Determine the (X, Y) coordinate at the center of the cell enclosing the given text.  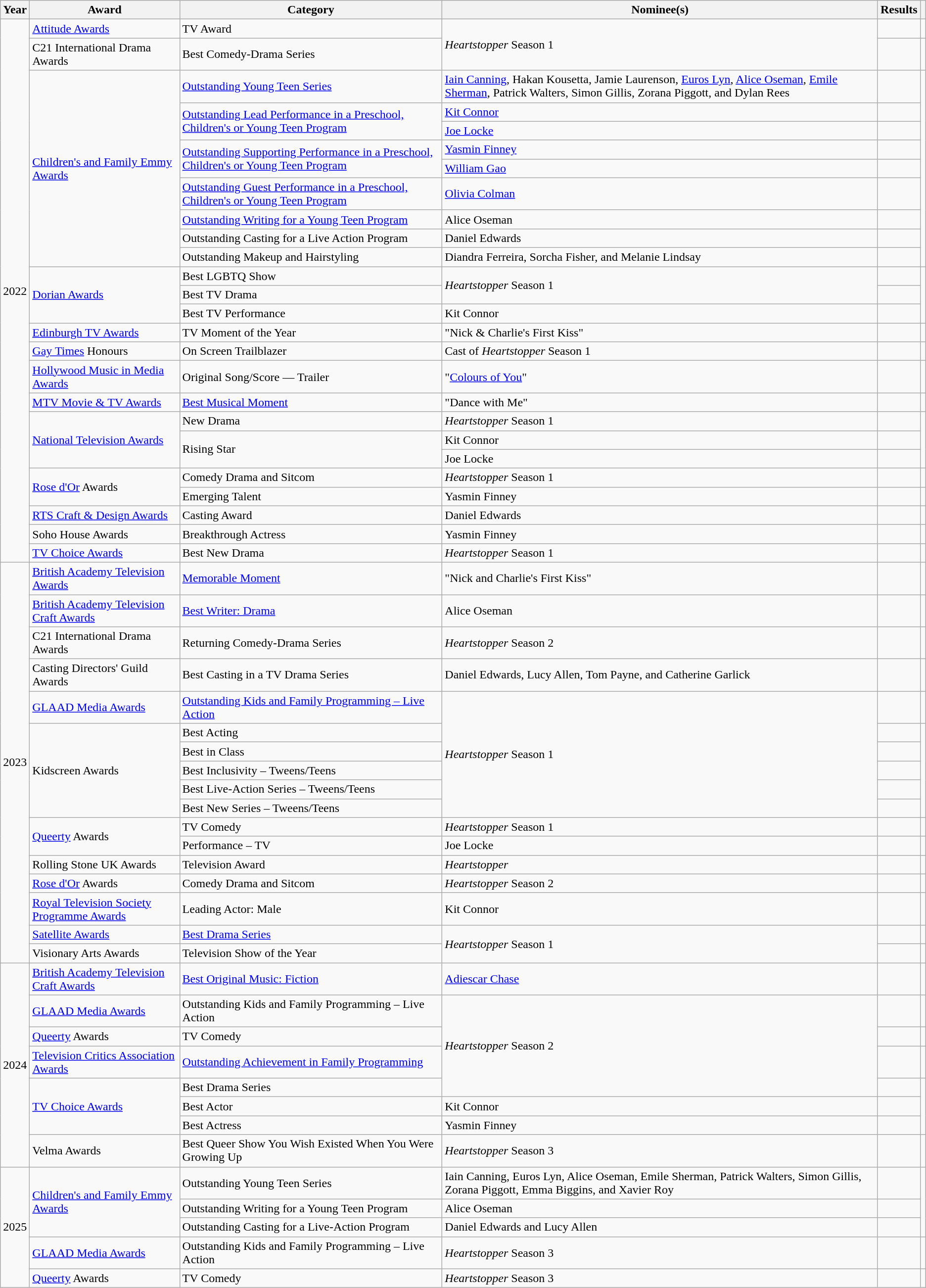
New Drama (311, 421)
Attitude Awards (105, 29)
Daniel Edwards and Lucy Allen (660, 1227)
Best Writer: Drama (311, 611)
Best Actress (311, 1125)
Best Queer Show You Wish Existed When You Were Growing Up (311, 1151)
Category (311, 10)
Adiescar Chase (660, 979)
Royal Television Society Programme Awards (105, 908)
Casting Award (311, 515)
Rolling Stone UK Awards (105, 864)
TV Moment of the Year (311, 333)
Casting Directors' Guild Awards (105, 675)
Outstanding Casting for a Live-Action Program (311, 1227)
William Gao (660, 168)
Soho House Awards (105, 534)
Television Show of the Year (311, 953)
Television Critics Association Awards (105, 1062)
Best Live-Action Series – Tweens/Teens (311, 789)
RTS Craft & Design Awards (105, 515)
National Television Awards (105, 440)
Outstanding Makeup and Hairstyling (311, 257)
2024 (15, 1065)
Outstanding Achievement in Family Programming (311, 1062)
Best TV Drama (311, 295)
"Colours of You" (660, 377)
On Screen Trailblazer (311, 351)
British Academy Television Awards (105, 578)
Nominee(s) (660, 10)
Satellite Awards (105, 934)
Best LGBTQ Show (311, 276)
Results (899, 10)
MTV Movie & TV Awards (105, 402)
Dorian Awards (105, 294)
Emerging Talent (311, 496)
Best New Drama (311, 553)
Television Award (311, 864)
Diandra Ferreira, Sorcha Fisher, and Melanie Lindsay (660, 257)
Heartstopper (660, 864)
Hollywood Music in Media Awards (105, 377)
Best Inclusivity – Tweens/Teens (311, 770)
Best Original Music: Fiction (311, 979)
Breakthrough Actress (311, 534)
2023 (15, 762)
Best Acting (311, 733)
"Dance with Me" (660, 402)
Daniel Edwards, Lucy Allen, Tom Payne, and Catherine Garlick (660, 675)
Year (15, 10)
Kidscreen Awards (105, 770)
Cast of Heartstopper Season 1 (660, 351)
Best Comedy-Drama Series (311, 54)
2022 (15, 291)
Memorable Moment (311, 578)
Outstanding Casting for a Live Action Program (311, 238)
Velma Awards (105, 1151)
Leading Actor: Male (311, 908)
Best New Series – Tweens/Teens (311, 808)
TV Award (311, 29)
Olivia Colman (660, 194)
Award (105, 10)
Outstanding Lead Performance in a Preschool, Children's or Young Teen Program (311, 121)
Iain Canning, Euros Lyn, Alice Oseman, Emile Sherman, Patrick Walters, Simon Gillis, Zorana Piggott, Emma Biggins, and Xavier Roy (660, 1183)
"Nick and Charlie's First Kiss" (660, 578)
Best Musical Moment (311, 402)
Outstanding Guest Performance in a Preschool, Children's or Young Teen Program (311, 194)
Best in Class (311, 752)
"Nick & Charlie's First Kiss" (660, 333)
Best Casting in a TV Drama Series (311, 675)
Edinburgh TV Awards (105, 333)
Performance – TV (311, 846)
Returning Comedy-Drama Series (311, 643)
Rising Star (311, 449)
Iain Canning, Hakan Kousetta, Jamie Laurenson, Euros Lyn, Alice Oseman, Emile Sherman, Patrick Walters, Simon Gillis, Zorana Piggott, and Dylan Rees (660, 86)
Best Actor (311, 1106)
Original Song/Score — Trailer (311, 377)
2025 (15, 1227)
Visionary Arts Awards (105, 953)
Outstanding Supporting Performance in a Preschool, Children's or Young Teen Program (311, 159)
Best TV Performance (311, 314)
Gay Times Honours (105, 351)
